Detect which cell encompasses the target text, then output its [X, Y] center coordinate. 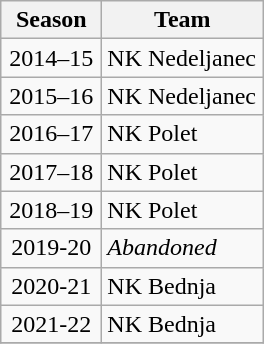
2021-22 [52, 324]
Season [52, 20]
Team [182, 20]
Abandoned [182, 248]
2018–19 [52, 210]
2016–17 [52, 134]
2014–15 [52, 58]
2019-20 [52, 248]
2017–18 [52, 172]
2020-21 [52, 286]
2015–16 [52, 96]
